For the text-containing cell, return its midpoint in (X, Y) coordinate format. 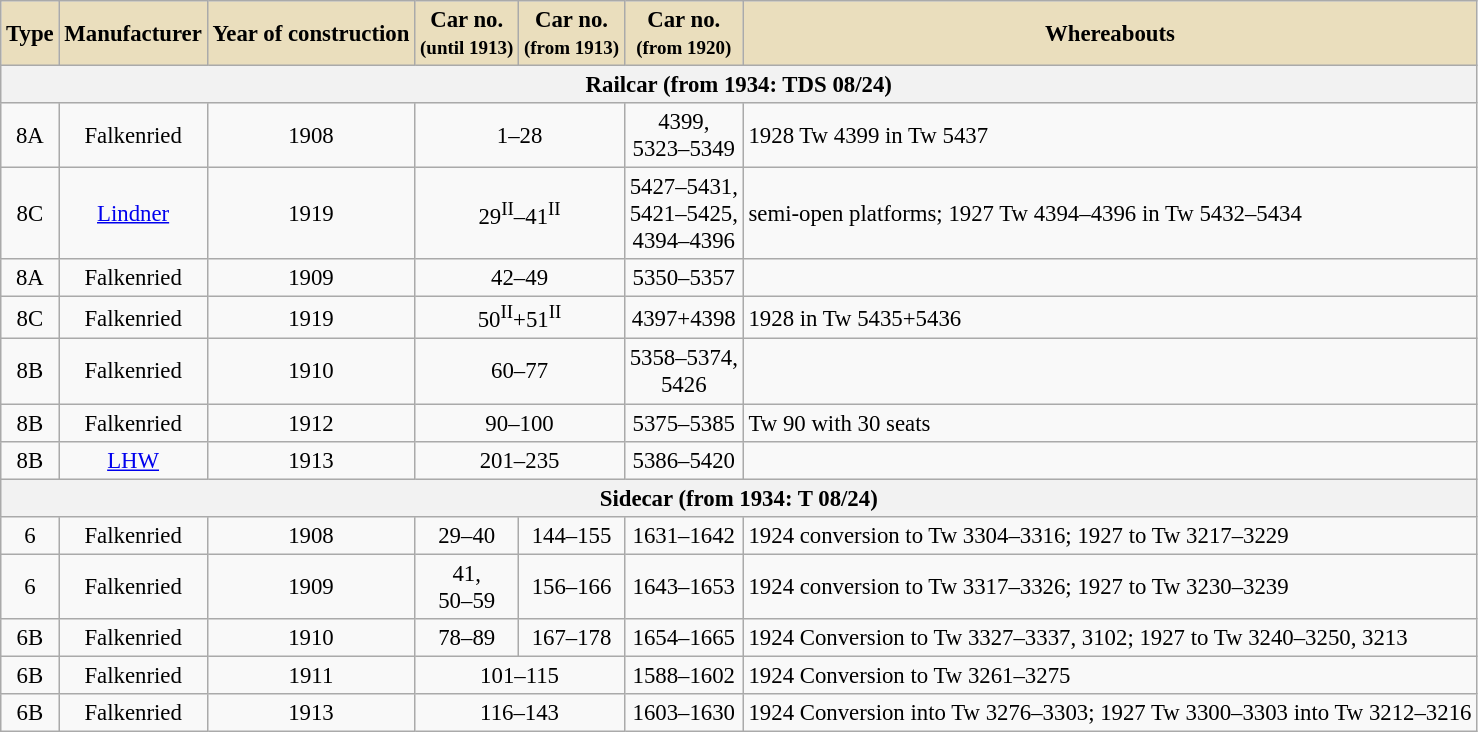
60–77 (520, 372)
50II+51II (520, 318)
90–100 (520, 423)
42–49 (520, 278)
Car no.(from 1913) (572, 34)
1603–1630 (684, 713)
Lindner (133, 214)
5427–5431,5421–5425,4394–4396 (684, 214)
78–89 (467, 638)
1924 Conversion to Tw 3261–3275 (1110, 675)
Car no.(until 1913) (467, 34)
5358–5374,5426 (684, 372)
Sidecar (from 1934: T 08/24) (739, 498)
1924 Conversion to Tw 3327–3337, 3102; 1927 to Tw 3240–3250, 3213 (1110, 638)
29–40 (467, 535)
156–166 (572, 586)
1911 (311, 675)
LHW (133, 460)
4397+4398 (684, 318)
1631–1642 (684, 535)
Year of construction (311, 34)
1912 (311, 423)
Railcar (from 1934: TDS 08/24) (739, 85)
Tw 90 with 30 seats (1110, 423)
5350–5357 (684, 278)
5386–5420 (684, 460)
5375–5385 (684, 423)
Manufacturer (133, 34)
116–143 (520, 713)
144–155 (572, 535)
Type (30, 34)
201–235 (520, 460)
1928 Tw 4399 in Tw 5437 (1110, 136)
4399,5323–5349 (684, 136)
1924 conversion to Tw 3304–3316; 1927 to Tw 3217–3229 (1110, 535)
semi-open platforms; 1927 Tw 4394–4396 in Tw 5432–5434 (1110, 214)
Car no.(from 1920) (684, 34)
101–115 (520, 675)
1588–1602 (684, 675)
Whereabouts (1110, 34)
167–178 (572, 638)
1928 in Tw 5435+5436 (1110, 318)
41,50–59 (467, 586)
1643–1653 (684, 586)
1924 conversion to Tw 3317–3326; 1927 to Tw 3230–3239 (1110, 586)
29II–41II (520, 214)
1924 Conversion into Tw 3276–3303; 1927 Tw 3300–3303 into Tw 3212–3216 (1110, 713)
1–28 (520, 136)
1654–1665 (684, 638)
